Detect which cell encompasses the target text, then output its (X, Y) center coordinate. 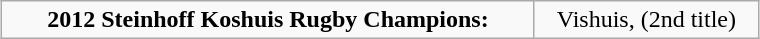
2012 Steinhoff Koshuis Rugby Champions: (268, 20)
Vishuis, (2nd title) (646, 20)
